Return [x, y] of the center of cell containing provided text 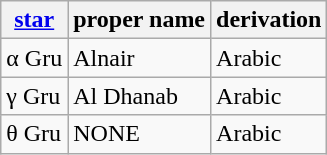
α Gru [34, 58]
proper name [140, 20]
γ Gru [34, 96]
derivation [269, 20]
NONE [140, 134]
Al Dhanab [140, 96]
star [34, 20]
Alnair [140, 58]
θ Gru [34, 134]
